Pinpoint the cell where the given text exists, returning its (x, y) midpoint coordinate. 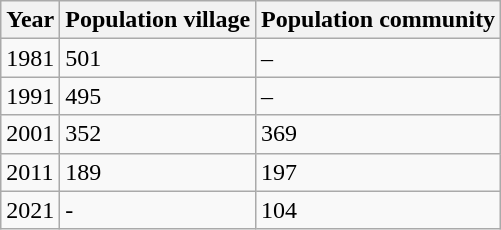
495 (158, 96)
2021 (30, 210)
Population community (378, 20)
2011 (30, 172)
189 (158, 172)
369 (378, 134)
1981 (30, 58)
Year (30, 20)
Population village (158, 20)
1991 (30, 96)
104 (378, 210)
2001 (30, 134)
- (158, 210)
197 (378, 172)
352 (158, 134)
501 (158, 58)
